Identify which cell holds the provided text, then report its (x, y) central coordinate. 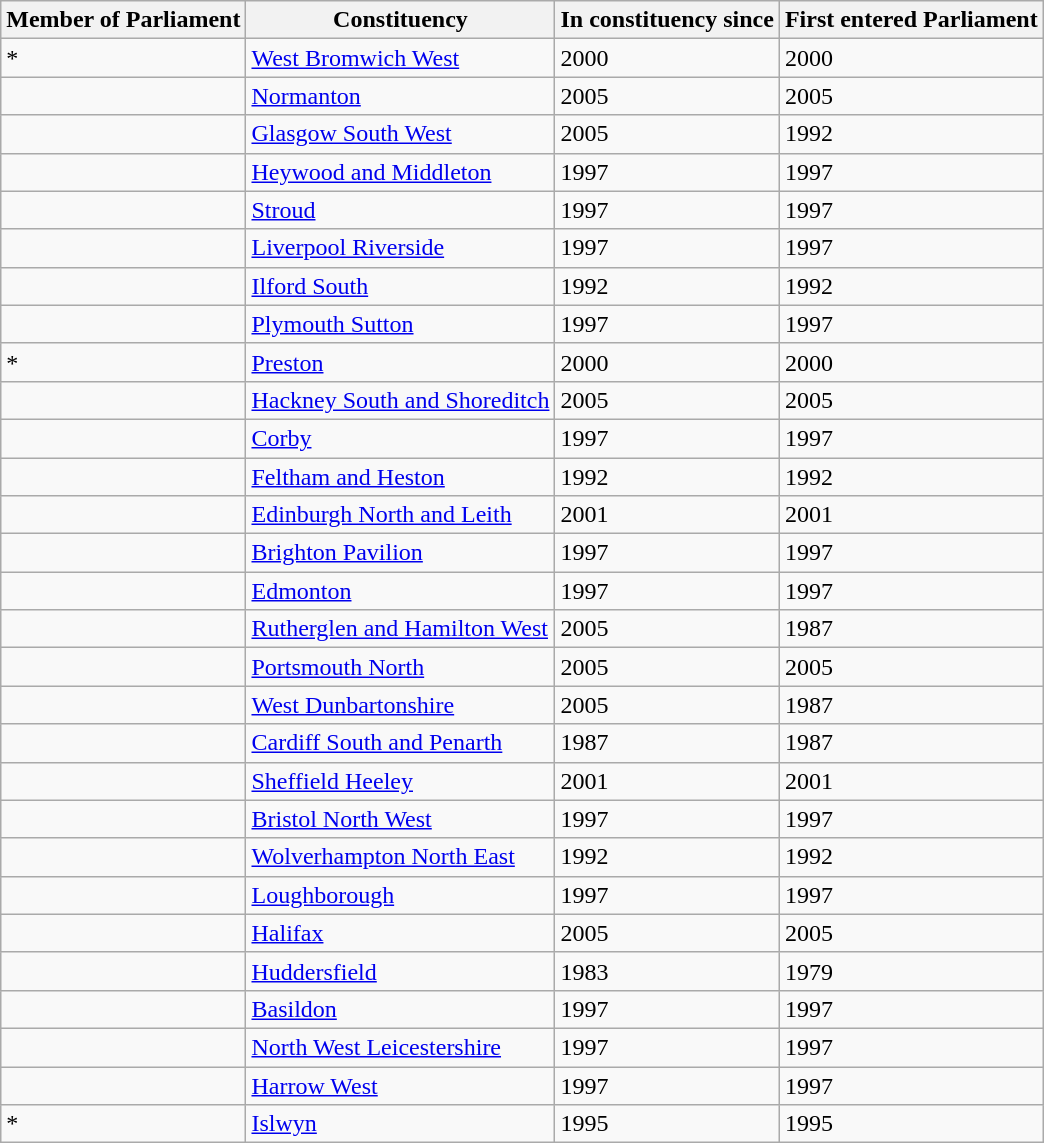
Edmonton (400, 591)
Bristol North West (400, 819)
1983 (667, 971)
Glasgow South West (400, 134)
Plymouth Sutton (400, 324)
First entered Parliament (911, 20)
Normanton (400, 96)
Wolverhampton North East (400, 857)
Rutherglen and Hamilton West (400, 629)
Feltham and Heston (400, 477)
Preston (400, 362)
In constituency since (667, 20)
Brighton Pavilion (400, 553)
Ilford South (400, 286)
Constituency (400, 20)
Edinburgh North and Leith (400, 515)
Huddersfield (400, 971)
Halifax (400, 933)
Heywood and Middleton (400, 172)
Islwyn (400, 1124)
Portsmouth North (400, 667)
West Dunbartonshire (400, 705)
Harrow West (400, 1085)
Sheffield Heeley (400, 781)
North West Leicestershire (400, 1047)
Corby (400, 438)
Cardiff South and Penarth (400, 743)
Hackney South and Shoreditch (400, 400)
Stroud (400, 210)
West Bromwich West (400, 58)
1979 (911, 971)
Basildon (400, 1009)
Liverpool Riverside (400, 248)
Loughborough (400, 895)
Member of Parliament (124, 20)
